Capture the cell that displays the provided text and extract its (x, y) central coordinate. 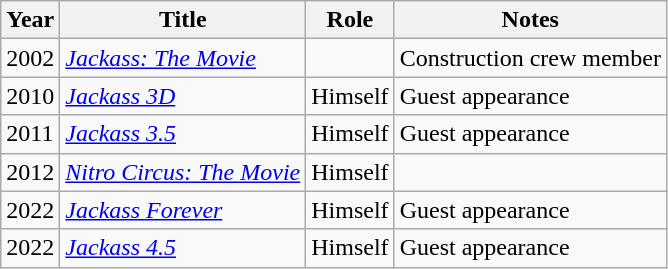
Jackass: The Movie (183, 58)
Jackass Forever (183, 210)
2002 (30, 58)
Role (350, 20)
Notes (530, 20)
Title (183, 20)
2010 (30, 96)
Jackass 4.5 (183, 248)
Jackass 3D (183, 96)
2011 (30, 134)
Jackass 3.5 (183, 134)
Year (30, 20)
Nitro Circus: The Movie (183, 172)
2012 (30, 172)
Construction crew member (530, 58)
